Capture the cell that displays the provided text and extract its [x, y] central coordinate. 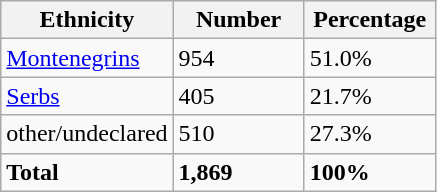
Ethnicity [87, 20]
Number [238, 20]
954 [238, 58]
405 [238, 96]
Total [87, 172]
100% [370, 172]
Montenegrins [87, 58]
Percentage [370, 20]
1,869 [238, 172]
51.0% [370, 58]
27.3% [370, 134]
other/undeclared [87, 134]
510 [238, 134]
21.7% [370, 96]
Serbs [87, 96]
